Capture the cell that displays the provided text and extract its [x, y] central coordinate. 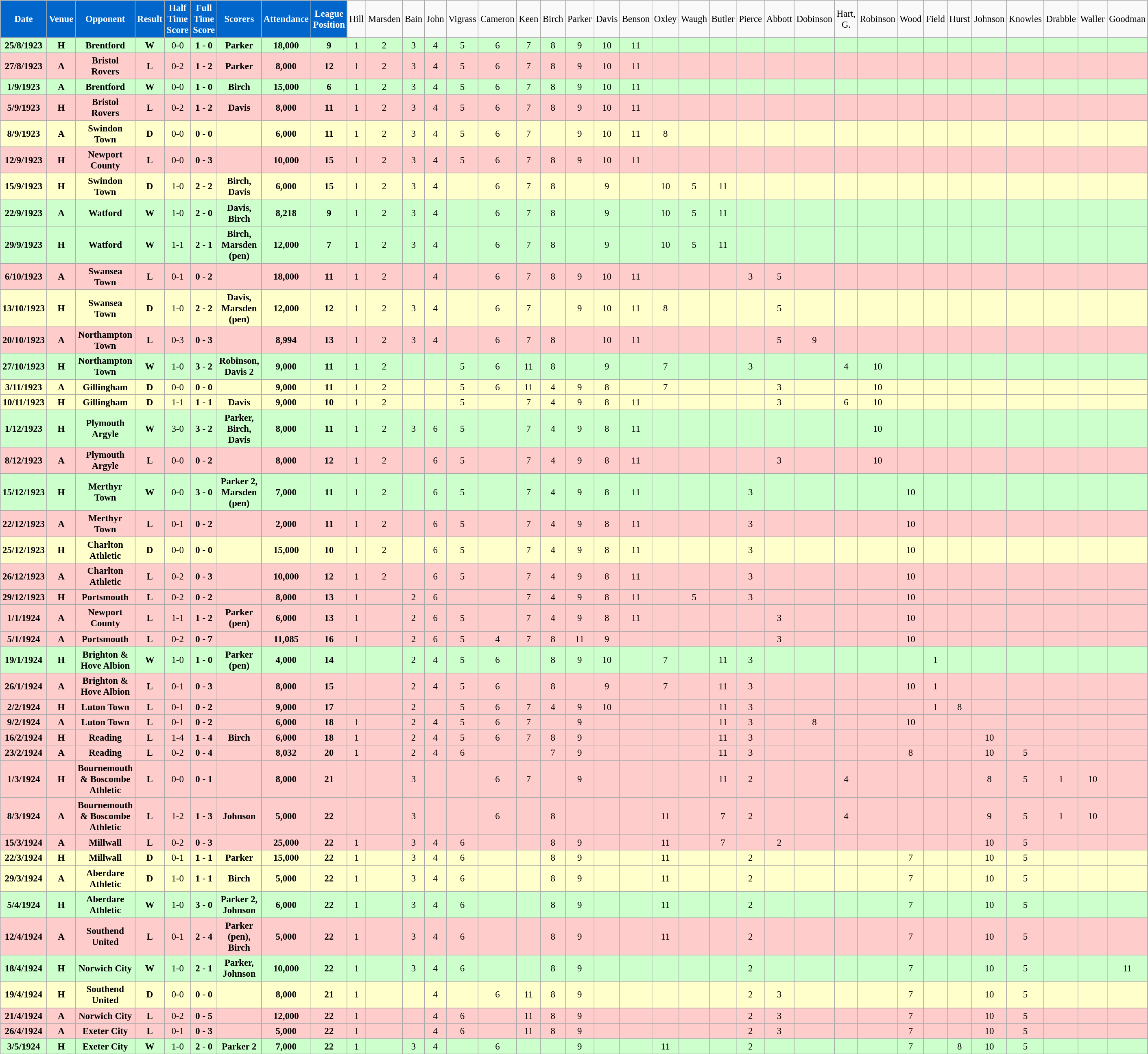
21/4/1924 [24, 1016]
25/12/1923 [24, 550]
Venue [61, 19]
0 - 1 [204, 779]
25/8/1923 [24, 46]
Birch, Marsden (pen) [239, 245]
Davis, Marsden (pen) [239, 308]
12/9/1923 [24, 160]
26/12/1923 [24, 576]
Abbott [779, 19]
6/10/1923 [24, 277]
Full Time Score [204, 19]
27/8/1923 [24, 66]
Hill [356, 19]
8/3/1924 [24, 816]
29/12/1923 [24, 597]
Robinson [877, 19]
League Position [329, 19]
Dobinson [814, 19]
8,032 [286, 753]
29/9/1923 [24, 245]
0 - 5 [204, 1016]
26/4/1924 [24, 1031]
Parker 2, Johnson [239, 905]
3/5/1924 [24, 1046]
10/11/1923 [24, 402]
Field [936, 19]
Parker (pen), Birch [239, 937]
0 - 7 [204, 639]
Knowles [1026, 19]
Date [24, 19]
Parker 2, Marsden (pen) [239, 492]
Half Time Score [177, 19]
Hart, G. [846, 19]
17 [329, 707]
19/4/1924 [24, 995]
5/9/1923 [24, 107]
Oxley [666, 19]
14 [329, 660]
15/12/1923 [24, 492]
8,994 [286, 340]
0 - 4 [204, 753]
8/9/1923 [24, 134]
16 [329, 639]
Cameron [498, 19]
Benson [636, 19]
9/2/1924 [24, 722]
15/9/1923 [24, 186]
Parker, Birch, Davis [239, 429]
Hurst [959, 19]
John [435, 19]
Opponent [105, 19]
Parker 2 [239, 1046]
Drabble [1061, 19]
18/4/1924 [24, 969]
20 [329, 753]
Birch, Davis [239, 186]
2 - 4 [204, 937]
4,000 [286, 660]
Bain [414, 19]
25,000 [286, 843]
Attendance [286, 19]
23/2/1924 [24, 753]
19/1/1924 [24, 660]
11,085 [286, 639]
22/12/1923 [24, 524]
1 - 3 [204, 816]
1/12/1923 [24, 429]
Scorers [239, 19]
1 - 4 [204, 737]
16/2/1924 [24, 737]
12/4/1924 [24, 937]
Goodman [1127, 19]
5/4/1924 [24, 905]
27/10/1923 [24, 366]
Waugh [694, 19]
20/10/1923 [24, 340]
3/11/1923 [24, 387]
Wood [910, 19]
8/12/1923 [24, 461]
Davis, Birch [239, 213]
Waller [1093, 19]
Butler [723, 19]
1/9/1923 [24, 87]
Marsden [384, 19]
22/9/1923 [24, 213]
Parker, Johnson [239, 969]
22/3/1924 [24, 858]
1-2 [177, 816]
29/3/1924 [24, 879]
8,218 [286, 213]
0-3 [177, 340]
1/1/1924 [24, 619]
2/2/1924 [24, 707]
5/1/1924 [24, 639]
26/1/1924 [24, 686]
2,000 [286, 524]
Vigrass [462, 19]
1-4 [177, 737]
3-0 [177, 429]
Robinson, Davis 2 [239, 366]
Pierce [751, 19]
Keen [529, 19]
15/3/1924 [24, 843]
1/3/1924 [24, 779]
13/10/1923 [24, 308]
Result [150, 19]
